For the text-containing cell, return its midpoint in [X, Y] coordinate format. 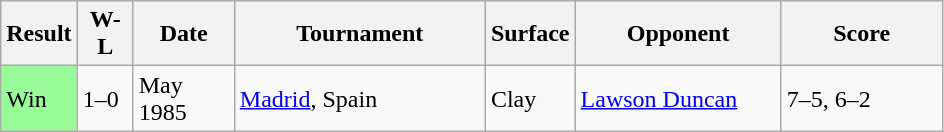
Win [39, 98]
Lawson Duncan [678, 98]
7–5, 6–2 [862, 98]
Madrid, Spain [360, 98]
Tournament [360, 34]
May 1985 [184, 98]
Clay [530, 98]
1–0 [105, 98]
Score [862, 34]
Result [39, 34]
W-L [105, 34]
Opponent [678, 34]
Surface [530, 34]
Date [184, 34]
